Return the (X, Y) coordinate for the center point of the cell that contains the specified text.  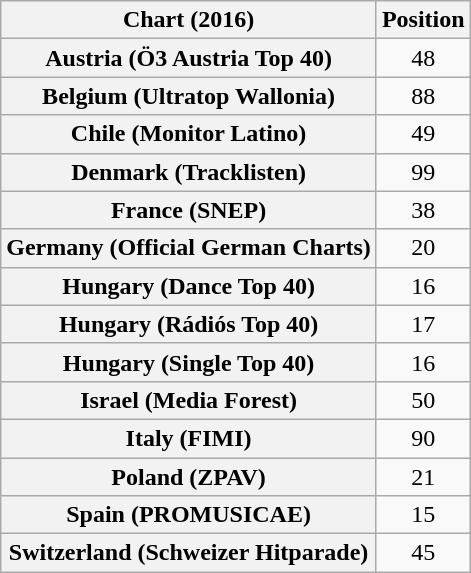
Poland (ZPAV) (189, 477)
Position (423, 20)
48 (423, 58)
Israel (Media Forest) (189, 400)
Hungary (Rádiós Top 40) (189, 324)
Denmark (Tracklisten) (189, 172)
France (SNEP) (189, 210)
99 (423, 172)
Hungary (Dance Top 40) (189, 286)
45 (423, 553)
Chile (Monitor Latino) (189, 134)
21 (423, 477)
20 (423, 248)
50 (423, 400)
Chart (2016) (189, 20)
Italy (FIMI) (189, 438)
Germany (Official German Charts) (189, 248)
49 (423, 134)
38 (423, 210)
Hungary (Single Top 40) (189, 362)
Belgium (Ultratop Wallonia) (189, 96)
15 (423, 515)
Spain (PROMUSICAE) (189, 515)
88 (423, 96)
Austria (Ö3 Austria Top 40) (189, 58)
17 (423, 324)
Switzerland (Schweizer Hitparade) (189, 553)
90 (423, 438)
